Output the [X, Y] coordinate of the center of the cell containing the given text.  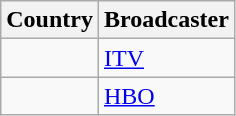
Broadcaster [166, 20]
ITV [166, 58]
HBO [166, 96]
Country [50, 20]
